Find where the given text appears and provide that cell's center as (X, Y) coordinate. 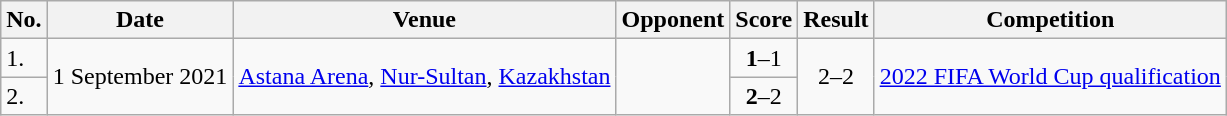
1 September 2021 (140, 77)
2022 FIFA World Cup qualification (1050, 77)
1. (24, 58)
Date (140, 20)
Astana Arena, Nur-Sultan, Kazakhstan (424, 77)
2. (24, 96)
Score (764, 20)
Competition (1050, 20)
Opponent (673, 20)
No. (24, 20)
1–1 (764, 58)
Venue (424, 20)
Result (836, 20)
